Return (X, Y) of the center of cell containing provided text 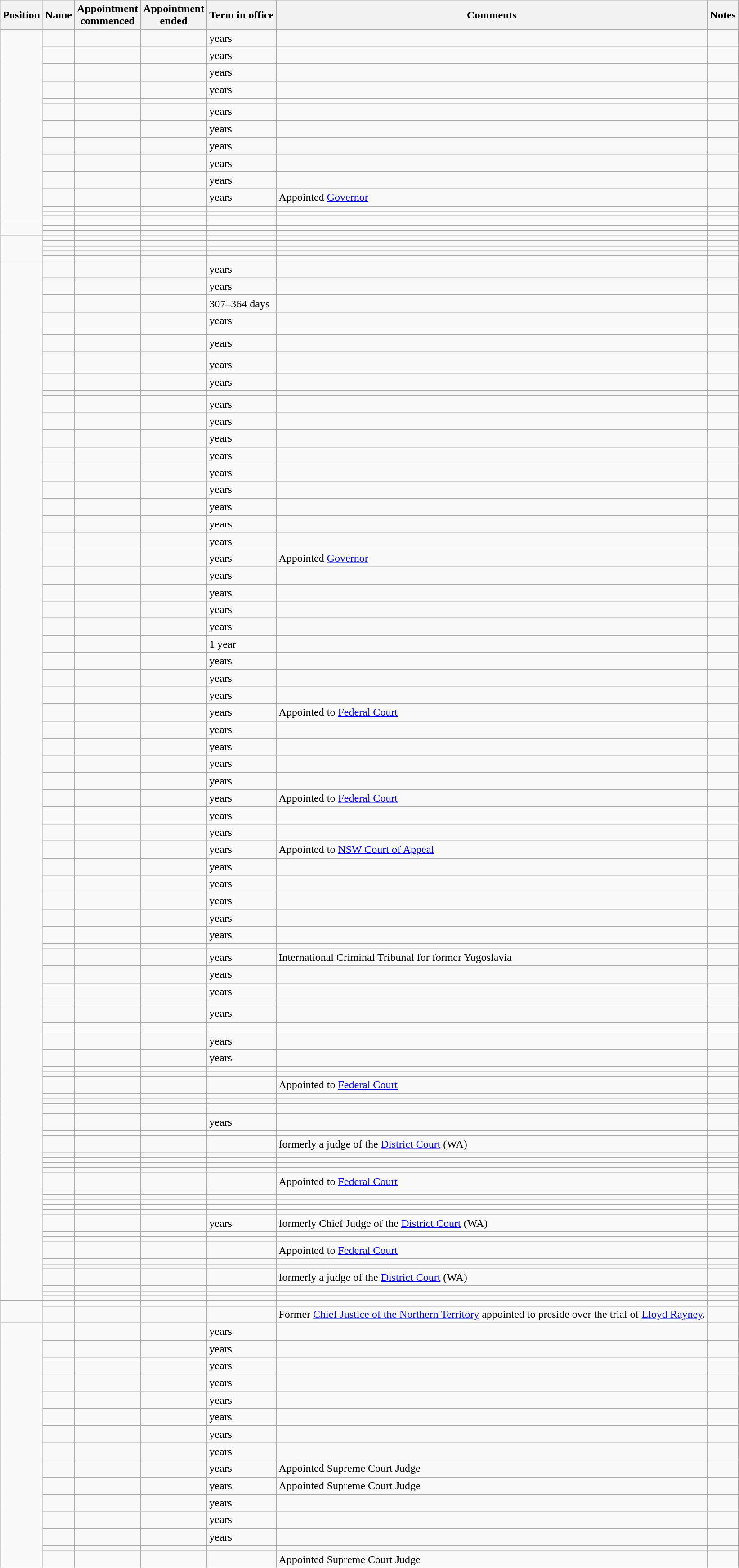
Comments (492, 15)
1 year (242, 644)
Term in office (242, 15)
307–364 days (242, 303)
Notes (723, 15)
Appointmentended (174, 15)
Position (22, 15)
Name (58, 15)
formerly Chief Judge of the District Court (WA) (492, 1223)
International Criminal Tribunal for former Yugoslavia (492, 957)
Former Chief Justice of the Northern Territory appointed to preside over the trial of Lloyd Rayney. (492, 1314)
Appointed to NSW Court of Appeal (492, 849)
Appointmentcommenced (108, 15)
